Output the [x, y] coordinate of the center of the cell containing the given text.  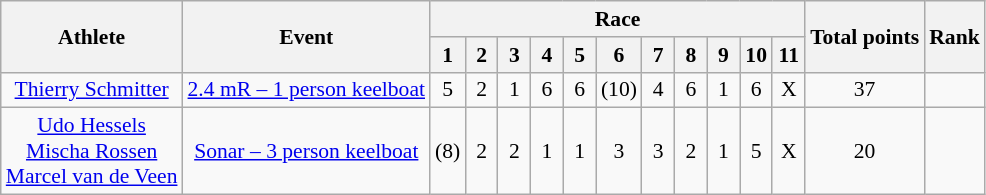
Total points [864, 36]
Athlete [92, 36]
Thierry Schmitter [92, 90]
11 [788, 55]
2.4 mR – 1 person keelboat [307, 90]
Udo HesselsMischa RossenMarcel van de Veen [92, 152]
Event [307, 36]
8 [692, 55]
9 [724, 55]
20 [864, 152]
Race [618, 19]
(10) [619, 90]
10 [756, 55]
7 [658, 55]
Sonar – 3 person keelboat [307, 152]
37 [864, 90]
Rank [954, 36]
(8) [448, 152]
